Find where the given text appears and provide that cell's center as (x, y) coordinate. 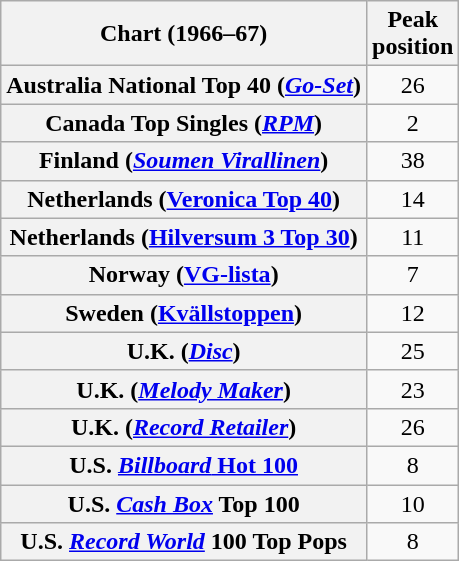
U.K. (Record Retailer) (184, 427)
14 (413, 199)
U.K. (Disc) (184, 351)
U.K. (Melody Maker) (184, 389)
Sweden (Kvällstoppen) (184, 313)
38 (413, 161)
Peakposition (413, 34)
Chart (1966–67) (184, 34)
U.S. Cash Box Top 100 (184, 503)
11 (413, 237)
23 (413, 389)
Netherlands (Hilversum 3 Top 30) (184, 237)
25 (413, 351)
12 (413, 313)
Finland (Soumen Virallinen) (184, 161)
U.S. Record World 100 Top Pops (184, 542)
10 (413, 503)
Australia National Top 40 (Go-Set) (184, 85)
Netherlands (Veronica Top 40) (184, 199)
U.S. Billboard Hot 100 (184, 465)
Norway (VG-lista) (184, 275)
Canada Top Singles (RPM) (184, 123)
2 (413, 123)
7 (413, 275)
